Locate the cell with the specified text and output its [X, Y] center coordinate. 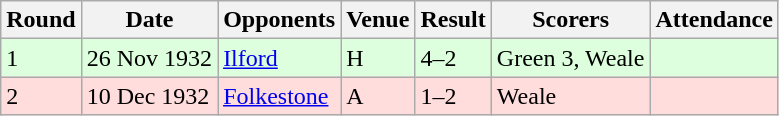
1 [41, 58]
10 Dec 1932 [149, 96]
H [378, 58]
4–2 [453, 58]
2 [41, 96]
Venue [378, 20]
Date [149, 20]
Green 3, Weale [570, 58]
Weale [570, 96]
Ilford [280, 58]
26 Nov 1932 [149, 58]
Scorers [570, 20]
Result [453, 20]
Attendance [714, 20]
Opponents [280, 20]
1–2 [453, 96]
A [378, 96]
Folkestone [280, 96]
Round [41, 20]
